Capture the cell that displays the provided text and extract its (X, Y) central coordinate. 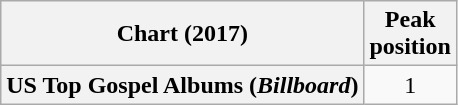
Peakposition (410, 34)
1 (410, 85)
Chart (2017) (182, 34)
US Top Gospel Albums (Billboard) (182, 85)
